Pinpoint the cell where the given text exists, returning its [X, Y] midpoint coordinate. 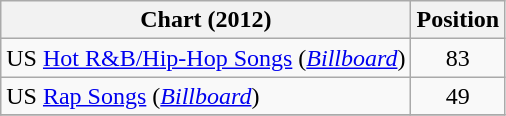
US Hot R&B/Hip-Hop Songs (Billboard) [206, 58]
49 [458, 96]
Position [458, 20]
US Rap Songs (Billboard) [206, 96]
83 [458, 58]
Chart (2012) [206, 20]
